Detect which cell encompasses the target text, then output its (X, Y) center coordinate. 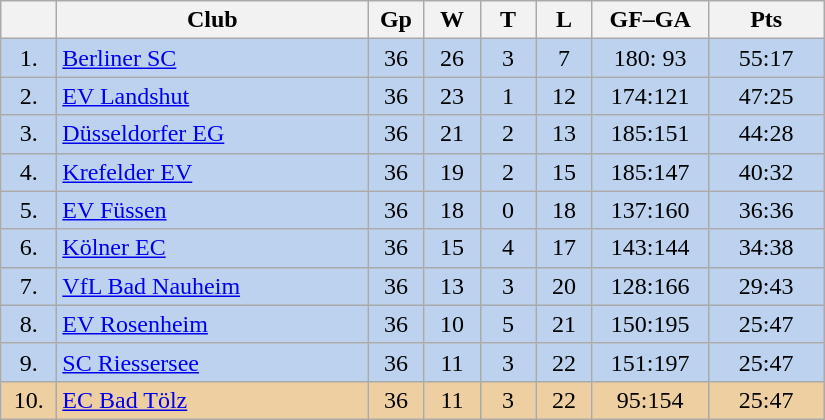
EV Rosenheim (212, 324)
7 (564, 58)
Gp (396, 20)
4 (508, 248)
L (564, 20)
10 (452, 324)
151:197 (650, 362)
Düsseldorfer EG (212, 134)
17 (564, 248)
34:38 (766, 248)
7. (29, 286)
174:121 (650, 96)
19 (452, 172)
40:32 (766, 172)
36:36 (766, 210)
Club (212, 20)
T (508, 20)
9. (29, 362)
VfL Bad Nauheim (212, 286)
180: 93 (650, 58)
95:154 (650, 400)
55:17 (766, 58)
4. (29, 172)
23 (452, 96)
EV Füssen (212, 210)
EV Landshut (212, 96)
6. (29, 248)
47:25 (766, 96)
29:43 (766, 286)
185:147 (650, 172)
W (452, 20)
26 (452, 58)
GF–GA (650, 20)
143:144 (650, 248)
150:195 (650, 324)
2. (29, 96)
Berliner SC (212, 58)
8. (29, 324)
10. (29, 400)
137:160 (650, 210)
1 (508, 96)
0 (508, 210)
Pts (766, 20)
Kölner EC (212, 248)
128:166 (650, 286)
12 (564, 96)
1. (29, 58)
Krefelder EV (212, 172)
185:151 (650, 134)
SC Riessersee (212, 362)
20 (564, 286)
44:28 (766, 134)
5. (29, 210)
5 (508, 324)
3. (29, 134)
EC Bad Tölz (212, 400)
